Pinpoint the cell where the given text exists, returning its (X, Y) midpoint coordinate. 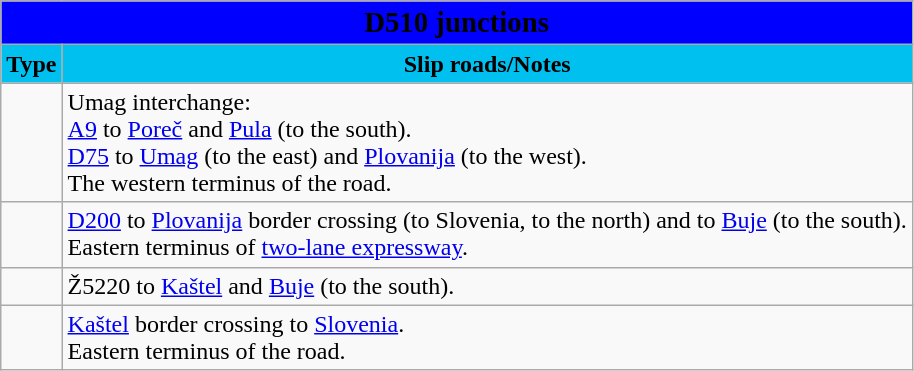
Ž5220 to Kaštel and Buje (to the south). (487, 286)
D200 to Plovanija border crossing (to Slovenia, to the north) and to Buje (to the south).Eastern terminus of two-lane expressway. (487, 234)
Umag interchange: A9 to Poreč and Pula (to the south). D75 to Umag (to the east) and Plovanija (to the west).The western terminus of the road. (487, 142)
Type (32, 64)
Kaštel border crossing to Slovenia.Eastern terminus of the road. (487, 338)
D510 junctions (457, 23)
Slip roads/Notes (487, 64)
